Pinpoint the cell where the given text exists, returning its [x, y] midpoint coordinate. 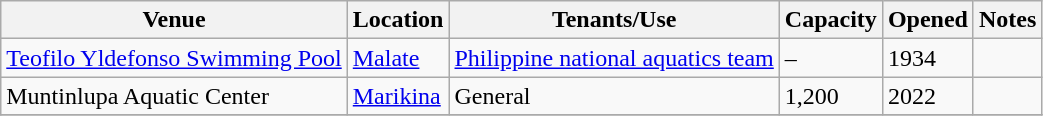
– [830, 58]
Notes [1007, 20]
Teofilo Yldefonso Swimming Pool [174, 58]
Opened [928, 20]
Marikina [398, 96]
Venue [174, 20]
Capacity [830, 20]
Malate [398, 58]
Philippine national aquatics team [614, 58]
1,200 [830, 96]
1934 [928, 58]
Tenants/Use [614, 20]
Location [398, 20]
2022 [928, 96]
General [614, 96]
Muntinlupa Aquatic Center [174, 96]
